For the text-containing cell, return its midpoint in [X, Y] coordinate format. 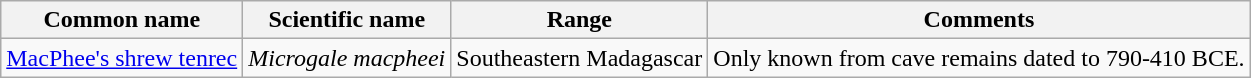
MacPhee's shrew tenrec [122, 58]
Comments [979, 20]
Common name [122, 20]
Only known from cave remains dated to 790-410 BCE. [979, 58]
Range [580, 20]
Microgale macpheei [347, 58]
Southeastern Madagascar [580, 58]
Scientific name [347, 20]
